For the text-containing cell, return its midpoint in (X, Y) coordinate format. 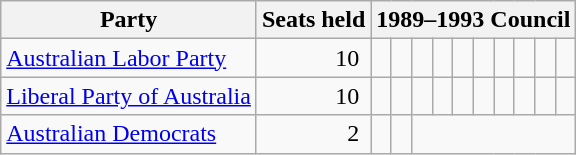
Party (129, 20)
Australian Labor Party (129, 58)
2 (313, 134)
Liberal Party of Australia (129, 96)
Australian Democrats (129, 134)
Seats held (313, 20)
1989–1993 Council (474, 20)
